Return (X, Y) of the center of cell containing provided text 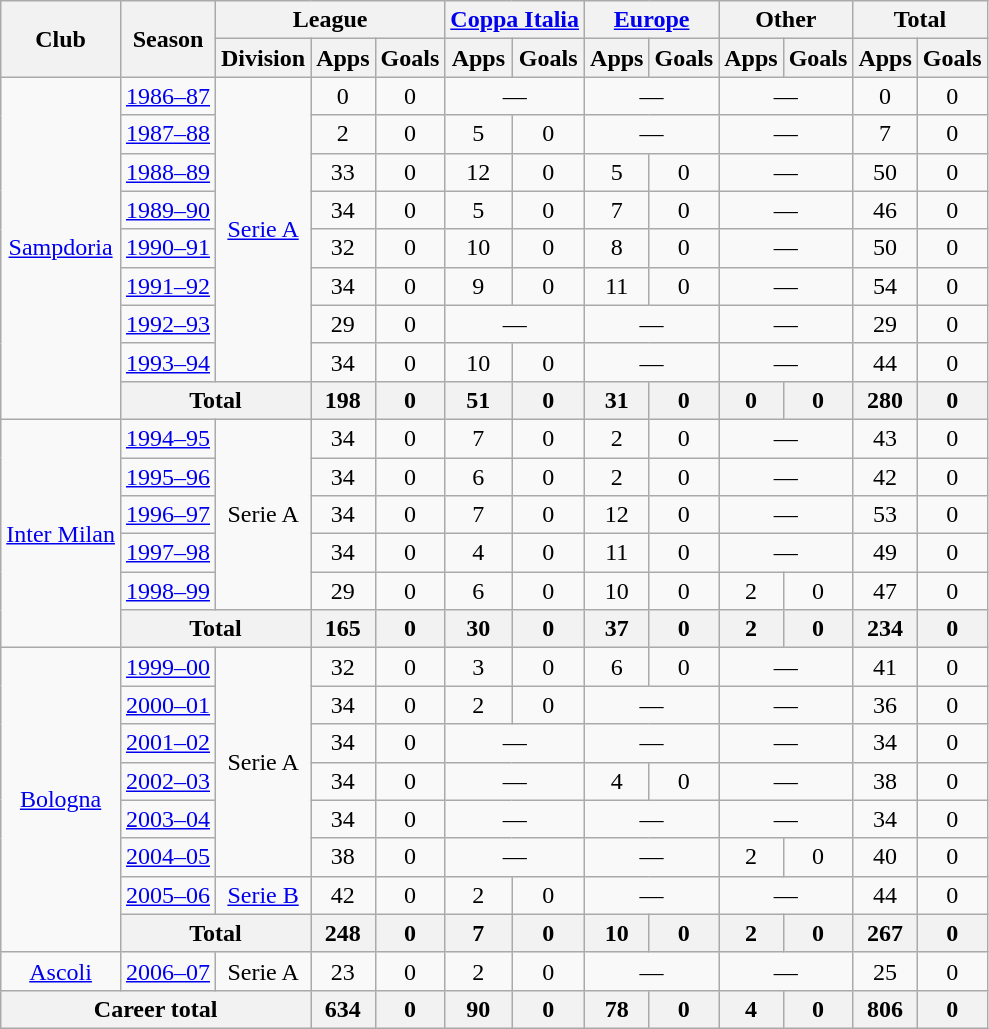
1997–98 (168, 553)
1989–90 (168, 210)
Sampdoria (61, 248)
53 (885, 515)
Career total (156, 1009)
267 (885, 933)
Division (264, 58)
2004–05 (168, 857)
1986–87 (168, 96)
Serie B (264, 895)
Coppa Italia (515, 20)
806 (885, 1009)
31 (617, 400)
1988–89 (168, 172)
2000–01 (168, 705)
1992–93 (168, 324)
51 (478, 400)
8 (617, 248)
Other (786, 20)
1993–94 (168, 362)
165 (343, 629)
25 (885, 971)
49 (885, 553)
Europe (652, 20)
3 (478, 667)
Ascoli (61, 971)
1995–96 (168, 477)
Season (168, 39)
1994–95 (168, 438)
Bologna (61, 800)
78 (617, 1009)
2005–06 (168, 895)
634 (343, 1009)
1987–88 (168, 134)
33 (343, 172)
234 (885, 629)
2002–03 (168, 781)
1990–91 (168, 248)
280 (885, 400)
1996–97 (168, 515)
90 (478, 1009)
41 (885, 667)
248 (343, 933)
2006–07 (168, 971)
9 (478, 286)
198 (343, 400)
1998–99 (168, 591)
30 (478, 629)
Club (61, 39)
1999–00 (168, 667)
2003–04 (168, 819)
37 (617, 629)
2001–02 (168, 743)
47 (885, 591)
46 (885, 210)
1991–92 (168, 286)
54 (885, 286)
43 (885, 438)
League (330, 20)
40 (885, 857)
Inter Milan (61, 533)
36 (885, 705)
23 (343, 971)
